Return the (x, y) coordinate for the center point of the cell that contains the specified text.  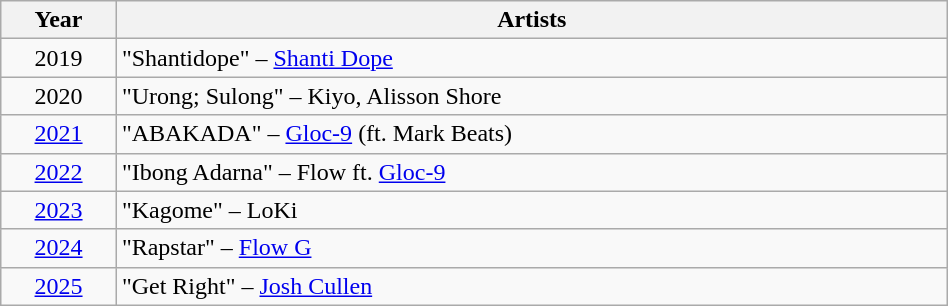
2022 (59, 172)
2024 (59, 248)
"Get Right" – Josh Cullen (532, 286)
"Ibong Adarna" – Flow ft. Gloc-9 (532, 172)
2023 (59, 210)
"Shantidope" – Shanti Dope (532, 58)
2025 (59, 286)
2020 (59, 96)
2021 (59, 134)
Year (59, 20)
Artists (532, 20)
"ABAKADA" – Gloc-9 (ft. Mark Beats) (532, 134)
"Urong; Sulong" – Kiyo, Alisson Shore (532, 96)
"Rapstar" – Flow G (532, 248)
2019 (59, 58)
"Kagome" – LoKi (532, 210)
